Provide the [x, y] coordinate of the cell's center where the given text is located.  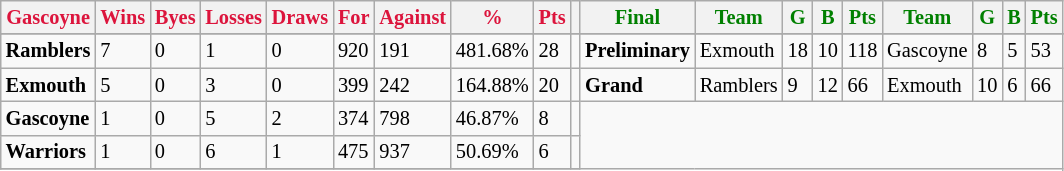
920 [354, 51]
937 [412, 152]
Against [412, 17]
798 [412, 118]
Wins [122, 17]
475 [354, 152]
28 [552, 51]
242 [412, 85]
Final [638, 17]
191 [412, 51]
Draws [300, 17]
46.87% [492, 118]
18 [798, 51]
9 [798, 85]
374 [354, 118]
53 [1044, 51]
3 [233, 85]
7 [122, 51]
% [492, 17]
Grand [638, 85]
2 [300, 118]
481.68% [492, 51]
12 [828, 85]
118 [862, 51]
399 [354, 85]
50.69% [492, 152]
Losses [233, 17]
Byes [175, 17]
For [354, 17]
164.88% [492, 85]
20 [552, 85]
Warriors [48, 152]
Preliminary [638, 51]
